Identify which cell holds the provided text, then report its [X, Y] central coordinate. 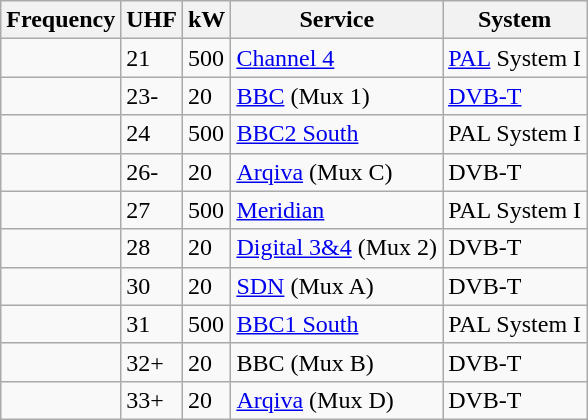
31 [152, 324]
BBC (Mux B) [337, 362]
Arqiva (Mux D) [337, 400]
BBC2 South [337, 134]
23- [152, 96]
Arqiva (Mux C) [337, 172]
30 [152, 286]
BBC (Mux 1) [337, 96]
28 [152, 248]
21 [152, 58]
Channel 4 [337, 58]
33+ [152, 400]
Digital 3&4 (Mux 2) [337, 248]
SDN (Mux A) [337, 286]
UHF [152, 20]
Frequency [61, 20]
BBC1 South [337, 324]
27 [152, 210]
26- [152, 172]
System [515, 20]
Meridian [337, 210]
32+ [152, 362]
24 [152, 134]
Service [337, 20]
kW [206, 20]
